Provide the (X, Y) coordinate of the cell's center where the given text is located.  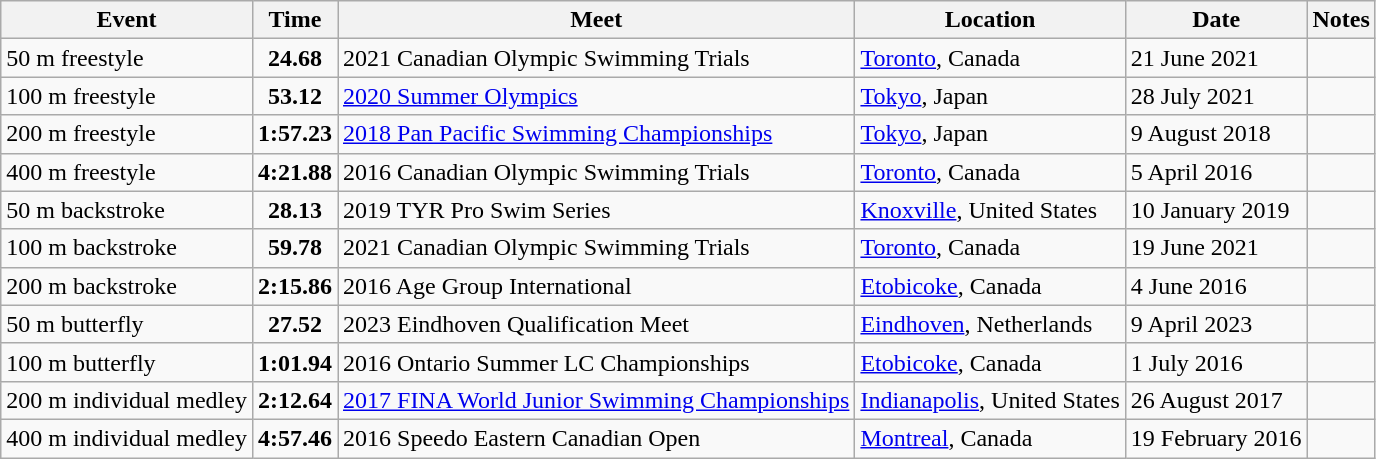
2018 Pan Pacific Swimming Championships (596, 134)
28 July 2021 (1216, 96)
400 m freestyle (127, 172)
19 February 2016 (1216, 438)
Indianapolis, United States (990, 400)
100 m freestyle (127, 96)
4 June 2016 (1216, 286)
Event (127, 20)
2:15.86 (294, 286)
200 m individual medley (127, 400)
27.52 (294, 324)
400 m individual medley (127, 438)
26 August 2017 (1216, 400)
2017 FINA World Junior Swimming Championships (596, 400)
2016 Age Group International (596, 286)
Knoxville, United States (990, 210)
100 m backstroke (127, 248)
28.13 (294, 210)
100 m butterfly (127, 362)
53.12 (294, 96)
21 June 2021 (1216, 58)
9 April 2023 (1216, 324)
19 June 2021 (1216, 248)
59.78 (294, 248)
200 m backstroke (127, 286)
2016 Speedo Eastern Canadian Open (596, 438)
Eindhoven, Netherlands (990, 324)
50 m freestyle (127, 58)
2:12.64 (294, 400)
2016 Canadian Olympic Swimming Trials (596, 172)
1:01.94 (294, 362)
4:57.46 (294, 438)
50 m butterfly (127, 324)
10 January 2019 (1216, 210)
Location (990, 20)
50 m backstroke (127, 210)
2020 Summer Olympics (596, 96)
Montreal, Canada (990, 438)
Notes (1341, 20)
1:57.23 (294, 134)
4:21.88 (294, 172)
Time (294, 20)
200 m freestyle (127, 134)
2023 Eindhoven Qualification Meet (596, 324)
5 April 2016 (1216, 172)
24.68 (294, 58)
Date (1216, 20)
9 August 2018 (1216, 134)
2019 TYR Pro Swim Series (596, 210)
2016 Ontario Summer LC Championships (596, 362)
Meet (596, 20)
1 July 2016 (1216, 362)
